Return the [x, y] coordinate for the center point of the cell that contains the specified text.  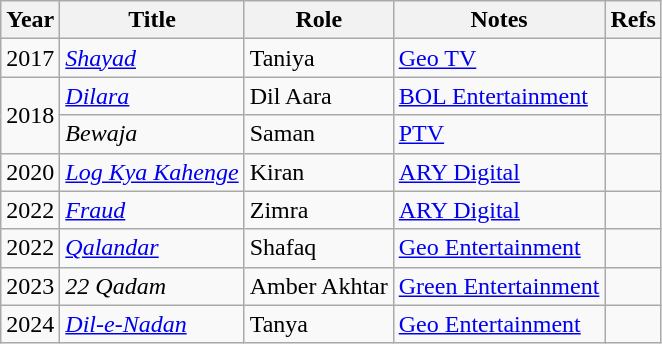
Dil-e-Nadan [152, 324]
Year [30, 20]
Role [318, 20]
Notes [499, 20]
Amber Akhtar [318, 286]
Geo TV [499, 58]
Taniya [318, 58]
Green Entertainment [499, 286]
Kiran [318, 172]
2017 [30, 58]
22 Qadam [152, 286]
Shafaq [318, 248]
2020 [30, 172]
Fraud [152, 210]
2024 [30, 324]
Tanya [318, 324]
Qalandar [152, 248]
2018 [30, 115]
BOL Entertainment [499, 96]
Dilara [152, 96]
Title [152, 20]
Bewaja [152, 134]
PTV [499, 134]
2023 [30, 286]
Shayad [152, 58]
Zimra [318, 210]
Dil Aara [318, 96]
Saman [318, 134]
Refs [633, 20]
Log Kya Kahenge [152, 172]
